Search for the cell housing the specified text and yield its (x, y) center coordinate. 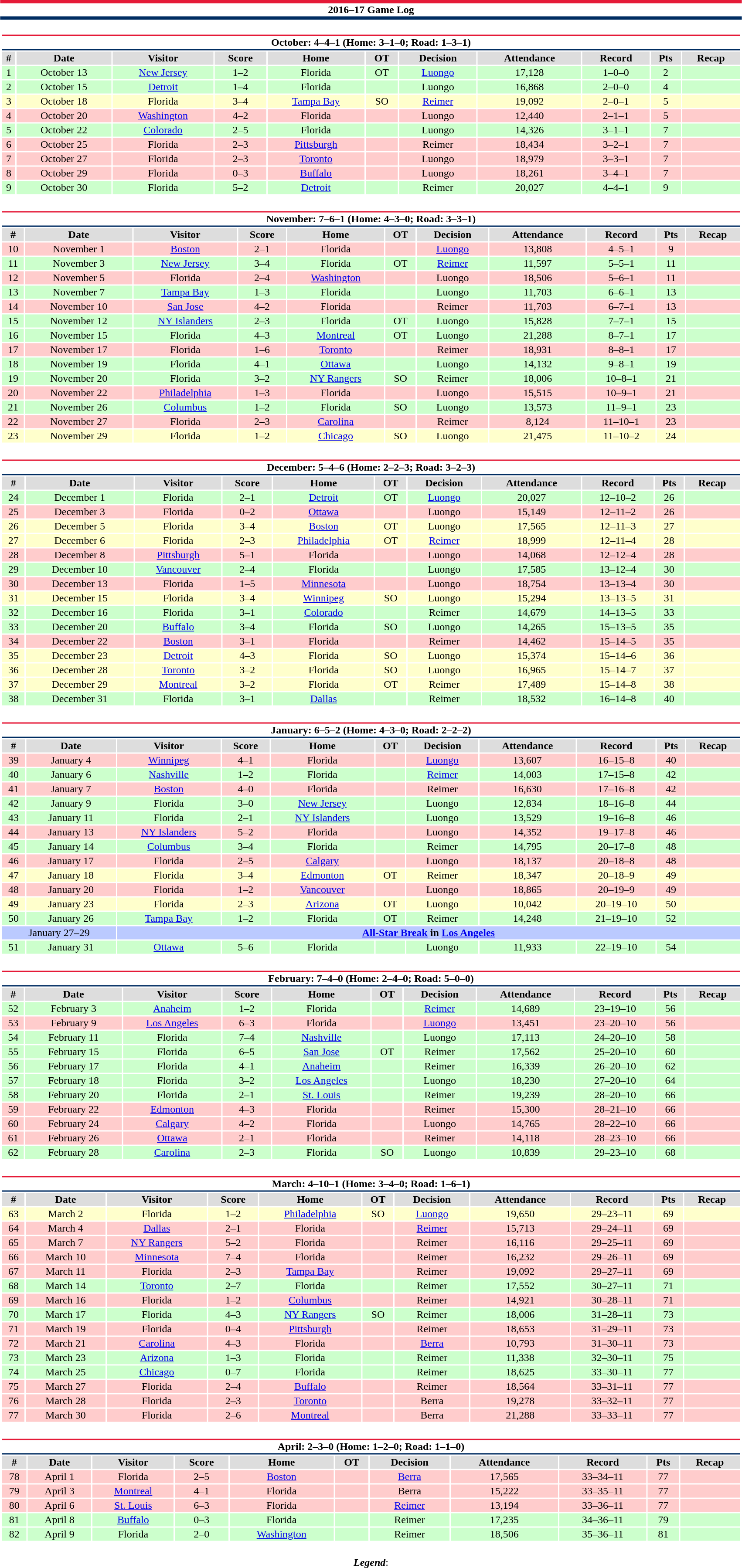
16,116 (521, 1242)
December 13 (79, 584)
11,933 (528, 947)
February 17 (73, 1066)
November 15 (79, 335)
2–0–0 (616, 87)
December 22 (79, 641)
April 9 (59, 1534)
November 22 (79, 393)
13–12–4 (618, 570)
33–34–11 (602, 1477)
4–5–1 (621, 249)
0–4 (233, 1329)
57 (13, 1080)
33–35–11 (602, 1491)
17,552 (521, 1286)
8–7–1 (621, 335)
20–18–9 (616, 876)
34–36–11 (602, 1520)
31–29–11 (612, 1329)
18,999 (531, 541)
December 6 (79, 541)
13–13–4 (618, 584)
14,352 (528, 832)
16,868 (529, 87)
All-Star Break in Los Angeles (429, 933)
45 (14, 847)
October 27 (64, 159)
January 17 (71, 861)
December 20 (79, 627)
31–30–11 (612, 1344)
0–2 (248, 512)
November 29 (79, 436)
11,338 (521, 1358)
15,374 (531, 656)
17,128 (529, 73)
33–30–11 (612, 1372)
January 23 (71, 904)
11–9–1 (621, 407)
18 (13, 364)
16,232 (521, 1257)
18,979 (529, 159)
2–0 (201, 1534)
January: 6–5–2 (Home: 4–3–0; Road: 2–2–2) (371, 730)
March 7 (66, 1242)
15,713 (521, 1229)
December: 5–4–6 (Home: 2–2–3; Road: 3–2–3) (371, 467)
21–19–10 (616, 918)
February 26 (73, 1138)
February 15 (73, 1052)
5–5–1 (621, 264)
13,451 (525, 1023)
11–10–2 (621, 436)
0–7 (233, 1372)
14,248 (528, 918)
14–13–5 (618, 612)
November 7 (79, 292)
October 30 (64, 188)
17,585 (531, 570)
March 4 (66, 1229)
29–26–11 (612, 1257)
January 31 (71, 947)
February 22 (73, 1109)
61 (13, 1138)
March 28 (66, 1401)
October 13 (64, 73)
17–15–8 (616, 774)
12–10–2 (618, 497)
6–6–1 (621, 292)
2–6 (233, 1415)
November 10 (79, 306)
6–7–1 (621, 306)
November: 7–6–1 (Home: 4–3–0; Road: 3–3–1) (371, 219)
November 20 (79, 379)
18,625 (521, 1372)
25 (13, 512)
14,765 (525, 1124)
November 3 (79, 264)
November 19 (79, 364)
December 10 (79, 570)
November 26 (79, 407)
February 11 (73, 1038)
February 9 (73, 1023)
November 12 (79, 321)
1–4 (240, 87)
13,573 (538, 407)
13,808 (538, 249)
55 (13, 1052)
4–4–1 (616, 188)
December 31 (79, 699)
22 (13, 421)
31–28–11 (612, 1315)
33–36–11 (602, 1506)
18,137 (528, 861)
April 3 (59, 1491)
March 16 (66, 1300)
1–0–0 (616, 73)
5–1 (248, 555)
82 (14, 1534)
16,965 (531, 670)
December 23 (79, 656)
February 28 (73, 1153)
13,194 (504, 1506)
3–2–1 (616, 144)
April 1 (59, 1477)
15,222 (504, 1491)
April: 2–3–0 (Home: 1–2–0; Road: 1–1–0) (371, 1447)
October 25 (64, 144)
January 27–29 (59, 933)
26–20–10 (616, 1066)
10,793 (521, 1344)
20–19–10 (616, 904)
19,278 (521, 1401)
October 15 (64, 87)
43 (14, 818)
74 (13, 1372)
70 (13, 1315)
17–16–8 (616, 789)
18,347 (528, 876)
2016–17 Game Log (371, 10)
12–11–3 (618, 526)
November 5 (79, 278)
59 (13, 1109)
March 14 (66, 1286)
January 14 (71, 847)
14,265 (531, 627)
December 8 (79, 555)
35–36–11 (602, 1534)
December 29 (79, 685)
5–6–1 (621, 278)
February: 7–4–0 (Home: 2–4–0; Road: 5–0–0) (371, 979)
15–13–5 (618, 627)
14,003 (528, 774)
2–7 (233, 1286)
11,597 (538, 264)
January 11 (71, 818)
29–23–11 (612, 1214)
47 (14, 876)
3–3–1 (616, 159)
18,931 (538, 350)
29–25–11 (612, 1242)
1 (9, 73)
April 8 (59, 1520)
18,532 (531, 699)
October: 4–4–1 (Home: 3–1–0; Road: 1–3–1) (371, 43)
15,300 (525, 1109)
12–11–2 (618, 512)
1–5 (248, 584)
19,650 (521, 1214)
December 3 (79, 512)
30–28–11 (612, 1300)
April 6 (59, 1506)
8–8–1 (621, 350)
19–16–8 (616, 818)
7–7–1 (621, 321)
January 13 (71, 832)
20–18–8 (616, 861)
53 (13, 1023)
21,475 (538, 436)
15–14–7 (618, 670)
17,113 (525, 1038)
63 (13, 1214)
February 24 (73, 1124)
5–6 (245, 947)
18,865 (528, 889)
18,653 (521, 1329)
November 1 (79, 249)
15,515 (538, 393)
20 (13, 393)
23–19–10 (616, 1009)
14,132 (538, 364)
14,068 (531, 555)
February 3 (73, 1009)
34 (13, 641)
23–20–10 (616, 1023)
14 (13, 306)
14,795 (528, 847)
10–8–1 (621, 379)
28–22–10 (616, 1124)
March 17 (66, 1315)
16–14–8 (618, 699)
80 (14, 1506)
16 (13, 335)
March: 4–10–1 (Home: 3–4–0; Road: 1–6–1) (371, 1184)
14,118 (525, 1138)
December 16 (79, 612)
18,261 (529, 173)
December 1 (79, 497)
15–14–6 (618, 656)
67 (13, 1271)
72 (13, 1344)
15–14–5 (618, 641)
12 (13, 278)
15,149 (531, 512)
12,834 (528, 803)
10–9–1 (621, 393)
51 (14, 947)
14,462 (531, 641)
16–15–8 (616, 760)
14,689 (525, 1009)
32–30–11 (612, 1358)
10,839 (525, 1153)
18,754 (531, 584)
12–11–4 (618, 541)
16,630 (528, 789)
14,921 (521, 1300)
27–20–10 (616, 1080)
November 27 (79, 421)
29–27–11 (612, 1271)
78 (14, 1477)
15,828 (538, 321)
19,239 (525, 1095)
20–17–8 (616, 847)
December 5 (79, 526)
3–1–1 (616, 130)
January 20 (71, 889)
14,326 (529, 130)
33–33–11 (612, 1415)
12–12–4 (618, 555)
28–20–10 (616, 1095)
March 19 (66, 1329)
March 27 (66, 1386)
2–0–1 (616, 102)
6–5 (247, 1052)
8,124 (538, 421)
2–1–1 (616, 115)
October 29 (64, 173)
March 25 (66, 1372)
17,489 (531, 685)
November 17 (79, 350)
29 (13, 570)
February 20 (73, 1095)
9–8–1 (621, 364)
6 (9, 144)
76 (13, 1401)
29–23–10 (616, 1153)
17,235 (504, 1520)
29–24–11 (612, 1229)
March 30 (66, 1415)
18,434 (529, 144)
16,339 (525, 1066)
3–0 (245, 803)
33–31–11 (612, 1386)
41 (14, 789)
January 4 (71, 760)
January 7 (71, 789)
October 22 (64, 130)
January 9 (71, 803)
20–19–9 (616, 889)
13,607 (528, 760)
March 11 (66, 1271)
4–0 (245, 789)
18–16–8 (616, 803)
28–23–10 (616, 1138)
1–6 (262, 350)
39 (14, 760)
33–32–11 (612, 1401)
25–20–10 (616, 1052)
11–10–1 (621, 421)
32 (13, 612)
24–20–10 (616, 1038)
12,440 (529, 115)
March 10 (66, 1257)
17,562 (525, 1052)
January 6 (71, 774)
14,679 (531, 612)
December 28 (79, 670)
65 (13, 1242)
10 (13, 249)
15,294 (531, 598)
January 26 (71, 918)
December 15 (79, 598)
30–27–11 (612, 1286)
March 23 (66, 1358)
28–21–10 (616, 1109)
February 18 (73, 1080)
13–13–5 (618, 598)
October 20 (64, 115)
19–17–8 (616, 832)
15–14–8 (618, 685)
January 18 (71, 876)
13,529 (528, 818)
18,564 (521, 1386)
March 2 (66, 1214)
3–4–1 (616, 173)
October 18 (64, 102)
8 (9, 173)
18,230 (525, 1080)
3 (9, 102)
March 21 (66, 1344)
22–19–10 (616, 947)
10,042 (528, 904)
